Detect which cell encompasses the target text, then output its [X, Y] center coordinate. 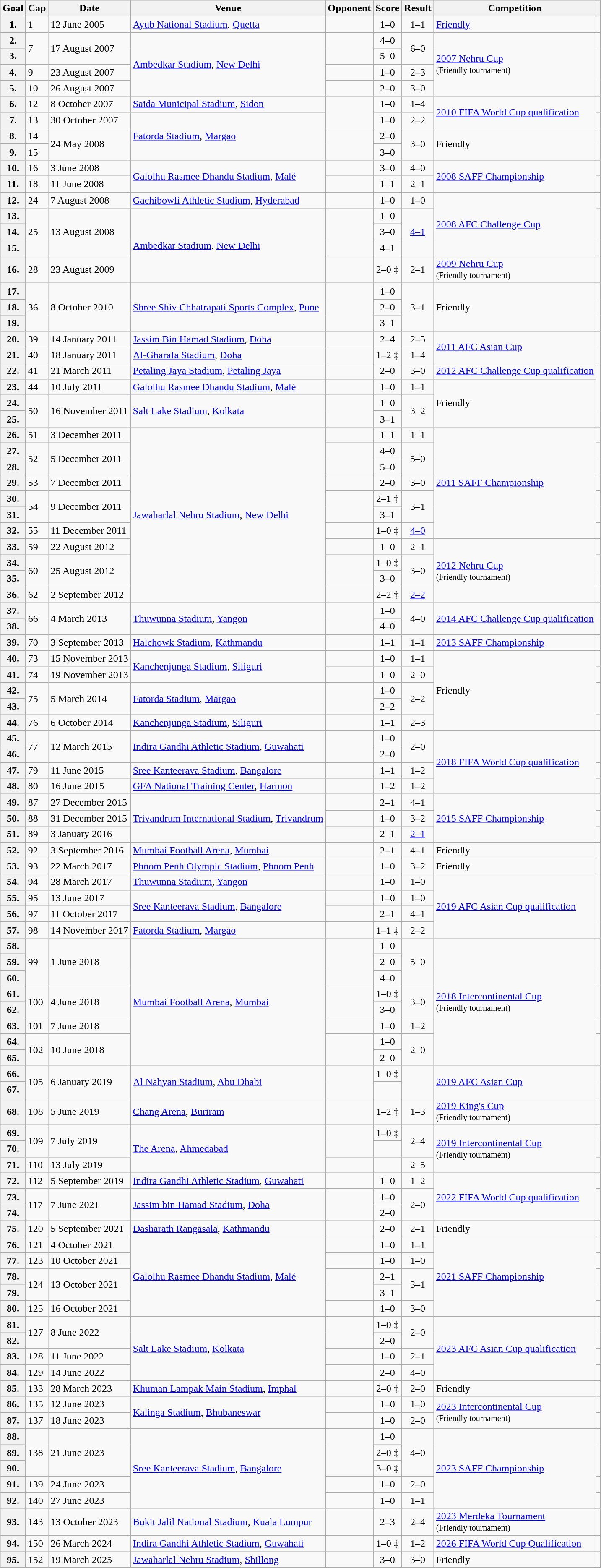
15 [37, 152]
16 June 2015 [89, 786]
81. [13, 1325]
7 August 2008 [89, 200]
10 [37, 88]
Competition [515, 8]
102 [37, 1050]
64. [13, 1042]
36. [13, 595]
25 [37, 232]
3 June 2008 [89, 168]
17. [13, 291]
95 [37, 898]
30. [13, 499]
14. [13, 232]
76 [37, 722]
93 [37, 866]
3 September 2013 [89, 642]
1. [13, 24]
2. [13, 40]
79. [13, 1293]
89. [13, 1452]
5 March 2014 [89, 698]
18 June 2023 [89, 1420]
GFA National Training Center, Harmon [228, 786]
73 [37, 658]
87. [13, 1420]
33. [13, 547]
52. [13, 850]
25. [13, 419]
2019 Intercontinental Cup(Friendly tournament) [515, 1149]
Result [418, 8]
2013 SAFF Championship [515, 642]
97 [37, 914]
66. [13, 1074]
8 October 2007 [89, 104]
125 [37, 1309]
24 June 2023 [89, 1484]
28 March 2023 [89, 1388]
31 December 2015 [89, 818]
62 [37, 595]
Cap [37, 8]
14 June 2022 [89, 1372]
14 [37, 136]
55. [13, 898]
69. [13, 1133]
83. [13, 1357]
Khuman Lampak Main Stadium, Imphal [228, 1388]
11 June 2008 [89, 184]
16 November 2011 [89, 411]
2011 AFC Asian Cup [515, 347]
2023 SAFF Championship [515, 1468]
28 March 2017 [89, 882]
27. [13, 451]
Phnom Penh Olympic Stadium, Phnom Penh [228, 866]
68. [13, 1111]
123 [37, 1261]
99 [37, 962]
77 [37, 746]
2019 King's Cup(Friendly tournament) [515, 1111]
74 [37, 674]
13 July 2019 [89, 1165]
Score [388, 8]
41. [13, 674]
61. [13, 994]
13 October 2023 [89, 1522]
3–0 ‡ [388, 1468]
14 November 2017 [89, 930]
90. [13, 1468]
1 June 2018 [89, 962]
16 October 2021 [89, 1309]
2019 AFC Asian Cup qualification [515, 906]
138 [37, 1452]
12 [37, 104]
1–1 ‡ [388, 930]
Gachibowli Athletic Stadium, Hyderabad [228, 200]
8 October 2010 [89, 307]
66 [37, 618]
3. [13, 56]
5 June 2019 [89, 1111]
18 January 2011 [89, 355]
Halchowk Stadium, Kathmandu [228, 642]
Opponent [349, 8]
50 [37, 411]
100 [37, 1002]
117 [37, 1205]
2014 AFC Challenge Cup qualification [515, 618]
143 [37, 1522]
121 [37, 1245]
79 [37, 770]
150 [37, 1544]
52 [37, 459]
20. [13, 339]
31. [13, 515]
2–2 ‡ [388, 595]
94 [37, 882]
2023 Merdeka Tournament(Friendly tournament) [515, 1522]
65. [13, 1058]
11. [13, 184]
26. [13, 435]
15. [13, 248]
88. [13, 1436]
12 June 2005 [89, 24]
80. [13, 1309]
93. [13, 1522]
2023 Intercontinental Cup(Friendly tournament) [515, 1412]
32. [13, 531]
2–1 ‡ [388, 499]
1–3 [418, 1111]
19. [13, 323]
5. [13, 88]
13 August 2008 [89, 232]
39. [13, 642]
139 [37, 1484]
2 September 2012 [89, 595]
Trivandrum International Stadium, Trivandrum [228, 818]
56. [13, 914]
2026 FIFA World Cup Qualification [515, 1544]
Jassim Bin Hamad Stadium, Doha [228, 339]
13. [13, 216]
135 [37, 1404]
92. [13, 1500]
109 [37, 1141]
4. [13, 72]
49. [13, 802]
112 [37, 1181]
Dasharath Rangasala, Kathmandu [228, 1229]
7 June 2018 [89, 1026]
41 [37, 371]
67. [13, 1090]
43. [13, 706]
27 December 2015 [89, 802]
54 [37, 507]
39 [37, 339]
3 December 2011 [89, 435]
86. [13, 1404]
4 March 2013 [89, 618]
51. [13, 834]
71. [13, 1165]
2010 FIFA World Cup qualification [515, 112]
2022 FIFA World Cup qualification [515, 1197]
8. [13, 136]
Saida Municipal Stadium, Sidon [228, 104]
101 [37, 1026]
120 [37, 1229]
44 [37, 387]
5 September 2019 [89, 1181]
10 October 2021 [89, 1261]
60. [13, 978]
2007 Nehru Cup(Friendly tournament) [515, 64]
19 March 2025 [89, 1560]
Jassim bin Hamad Stadium, Doha [228, 1205]
2008 AFC Challenge Cup [515, 224]
25 August 2012 [89, 571]
37. [13, 611]
23 August 2009 [89, 269]
26 March 2024 [89, 1544]
5 December 2011 [89, 459]
2011 SAFF Championship [515, 483]
55 [37, 531]
75 [37, 698]
140 [37, 1500]
Venue [228, 8]
9 December 2011 [89, 507]
75. [13, 1229]
11 October 2017 [89, 914]
28 [37, 269]
62. [13, 1010]
133 [37, 1388]
22 March 2017 [89, 866]
Al-Gharafa Stadium, Doha [228, 355]
9 [37, 72]
46. [13, 754]
110 [37, 1165]
78. [13, 1277]
4 June 2018 [89, 1002]
10. [13, 168]
59. [13, 962]
128 [37, 1357]
2018 Intercontinental Cup(Friendly tournament) [515, 1002]
94. [13, 1544]
5 September 2021 [89, 1229]
7. [13, 120]
59 [37, 547]
6 January 2019 [89, 1082]
6. [13, 104]
3 January 2016 [89, 834]
2009 Nehru Cup(Friendly tournament) [515, 269]
Ayub National Stadium, Quetta [228, 24]
18. [13, 307]
22 August 2012 [89, 547]
2015 SAFF Championship [515, 818]
Kalinga Stadium, Bhubaneswar [228, 1412]
11 December 2011 [89, 531]
98 [37, 930]
28. [13, 467]
2018 FIFA World Cup qualification [515, 762]
Chang Arena, Buriram [228, 1111]
34. [13, 563]
35. [13, 579]
The Arena, Ahmedabad [228, 1149]
19 November 2013 [89, 674]
27 June 2023 [89, 1500]
95. [13, 1560]
Al Nahyan Stadium, Abu Dhabi [228, 1082]
12 March 2015 [89, 746]
10 June 2018 [89, 1050]
30 October 2007 [89, 120]
80 [37, 786]
1 [37, 24]
92 [37, 850]
152 [37, 1560]
129 [37, 1372]
72. [13, 1181]
Petaling Jaya Stadium, Petaling Jaya [228, 371]
74. [13, 1213]
48. [13, 786]
89 [37, 834]
70. [13, 1149]
13 June 2017 [89, 898]
53. [13, 866]
26 August 2007 [89, 88]
2012 AFC Challenge Cup qualification [515, 371]
17 August 2007 [89, 48]
12. [13, 200]
Date [89, 8]
24 May 2008 [89, 144]
8 June 2022 [89, 1333]
70 [37, 642]
38. [13, 626]
58. [13, 946]
108 [37, 1111]
24 [37, 200]
50. [13, 818]
16. [13, 269]
18 [37, 184]
Shree Shiv Chhatrapati Sports Complex, Pune [228, 307]
42. [13, 690]
15 November 2013 [89, 658]
44. [13, 722]
85. [13, 1388]
40 [37, 355]
7 [37, 48]
88 [37, 818]
87 [37, 802]
24. [13, 403]
2023 AFC Asian Cup qualification [515, 1349]
82. [13, 1341]
Jawaharlal Nehru Stadium, Shillong [228, 1560]
22. [13, 371]
2019 AFC Asian Cup [515, 1082]
3 September 2016 [89, 850]
63. [13, 1026]
23 August 2007 [89, 72]
9. [13, 152]
11 June 2022 [89, 1357]
21 June 2023 [89, 1452]
2021 SAFF Championship [515, 1277]
40. [13, 658]
105 [37, 1082]
137 [37, 1420]
77. [13, 1261]
7 December 2011 [89, 483]
Bukit Jalil National Stadium, Kuala Lumpur [228, 1522]
29. [13, 483]
54. [13, 882]
Goal [13, 8]
127 [37, 1333]
45. [13, 738]
6 October 2014 [89, 722]
16 [37, 168]
91. [13, 1484]
7 July 2019 [89, 1141]
47. [13, 770]
Jawaharlal Nehru Stadium, New Delhi [228, 514]
53 [37, 483]
60 [37, 571]
7 June 2021 [89, 1205]
76. [13, 1245]
11 June 2015 [89, 770]
14 January 2011 [89, 339]
51 [37, 435]
4 October 2021 [89, 1245]
57. [13, 930]
36 [37, 307]
84. [13, 1372]
23. [13, 387]
12 June 2023 [89, 1404]
124 [37, 1285]
73. [13, 1197]
13 October 2021 [89, 1285]
2008 SAFF Championship [515, 176]
10 July 2011 [89, 387]
2012 Nehru Cup(Friendly tournament) [515, 571]
21 March 2011 [89, 371]
13 [37, 120]
6–0 [418, 48]
21. [13, 355]
